Find where the given text appears and provide that cell's center as (x, y) coordinate. 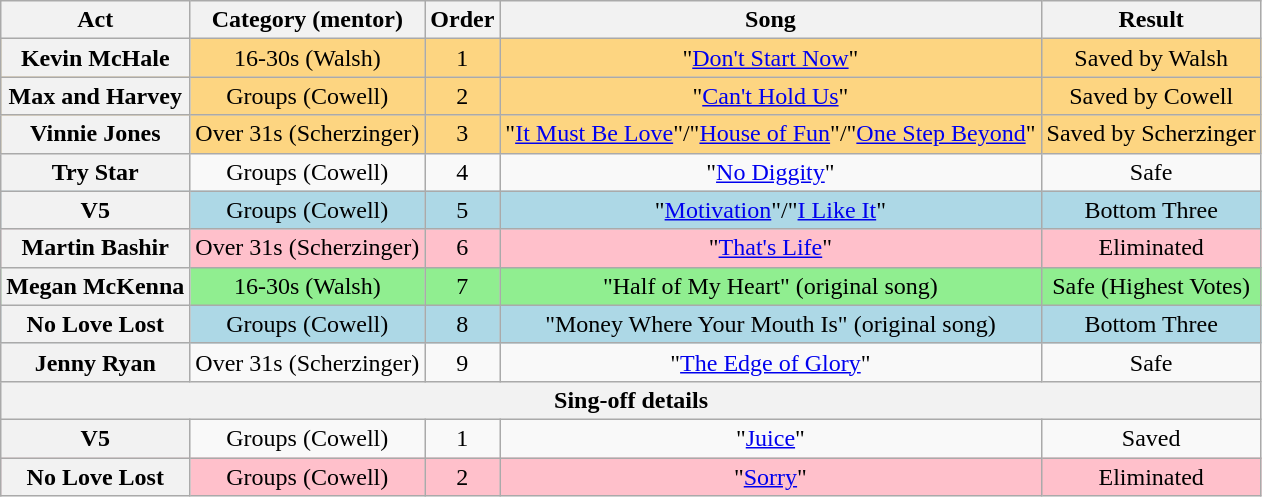
Safe (Highest Votes) (1151, 286)
6 (462, 248)
Order (462, 20)
"No Diggity" (770, 172)
"Can't Hold Us" (770, 96)
3 (462, 134)
9 (462, 362)
Try Star (96, 172)
Saved by Cowell (1151, 96)
"It Must Be Love"/"House of Fun"/"One Step Beyond" (770, 134)
Kevin McHale (96, 58)
"Money Where Your Mouth Is" (original song) (770, 324)
"Motivation"/"I Like It" (770, 210)
8 (462, 324)
"Don't Start Now" (770, 58)
4 (462, 172)
Saved by Scherzinger (1151, 134)
Vinnie Jones (96, 134)
Song (770, 20)
5 (462, 210)
"That's Life" (770, 248)
Category (mentor) (308, 20)
Max and Harvey (96, 96)
Megan McKenna (96, 286)
"The Edge of Glory" (770, 362)
"Sorry" (770, 477)
"Half of My Heart" (original song) (770, 286)
Result (1151, 20)
Martin Bashir (96, 248)
Jenny Ryan (96, 362)
"Juice" (770, 438)
Act (96, 20)
7 (462, 286)
Sing-off details (632, 400)
Saved by Walsh (1151, 58)
Saved (1151, 438)
